From the cell containing the given text, extract its center point as [x, y] coordinate. 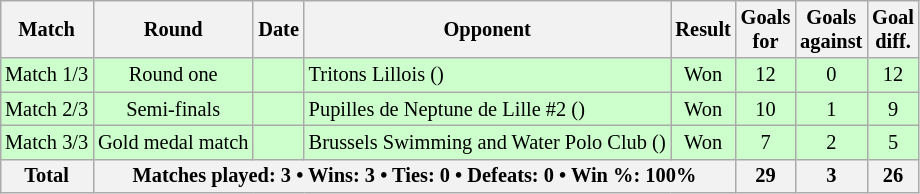
5 [893, 142]
Result [704, 29]
Opponent [488, 29]
9 [893, 109]
26 [893, 176]
Match [46, 29]
Match 1/3 [46, 75]
7 [766, 142]
Total [46, 176]
Match 2/3 [46, 109]
0 [831, 75]
Goaldiff. [893, 29]
Semi-finals [173, 109]
1 [831, 109]
Date [278, 29]
Round [173, 29]
Round one [173, 75]
Matches played: 3 • Wins: 3 • Ties: 0 • Defeats: 0 • Win %: 100% [414, 176]
Goalsagainst [831, 29]
29 [766, 176]
10 [766, 109]
Gold medal match [173, 142]
Pupilles de Neptune de Lille #2 () [488, 109]
3 [831, 176]
Match 3/3 [46, 142]
Brussels Swimming and Water Polo Club () [488, 142]
2 [831, 142]
Goalsfor [766, 29]
Tritons Lillois () [488, 75]
